Return (X, Y) of the center of cell containing provided text 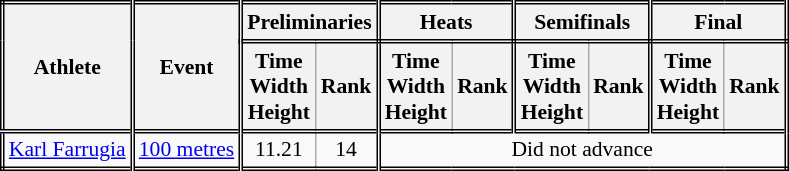
Did not advance (582, 150)
Semifinals (582, 22)
11.21 (278, 150)
Final (718, 22)
Karl Farrugia (67, 150)
Event (186, 67)
Heats (446, 22)
Athlete (67, 67)
14 (346, 150)
100 metres (186, 150)
Preliminaries (310, 22)
